Identify which cell holds the provided text, then report its (X, Y) central coordinate. 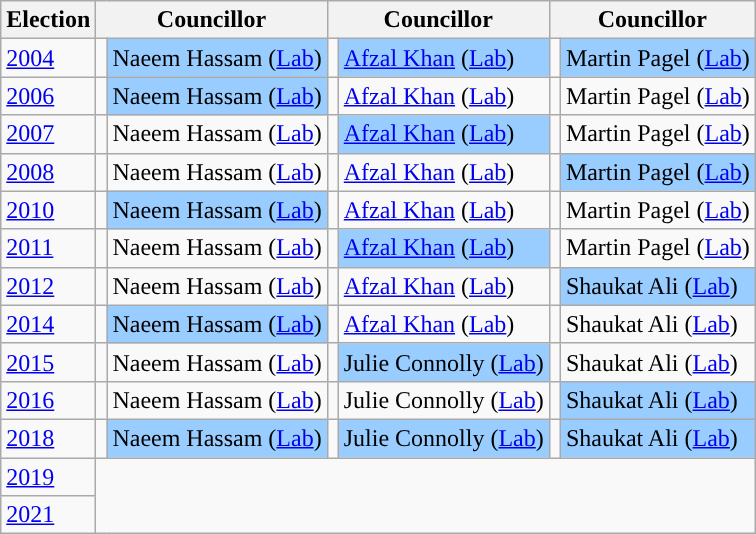
2012 (48, 286)
2007 (48, 134)
Election (48, 20)
2006 (48, 96)
2011 (48, 248)
2018 (48, 438)
2010 (48, 210)
2016 (48, 400)
2015 (48, 362)
2014 (48, 324)
2021 (48, 515)
2019 (48, 477)
2004 (48, 58)
2008 (48, 172)
